Locate the cell with the specified text and output its (X, Y) center coordinate. 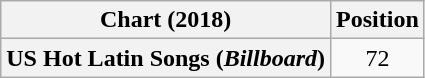
US Hot Latin Songs (Billboard) (166, 58)
72 (378, 58)
Position (378, 20)
Chart (2018) (166, 20)
